Capture the cell that displays the provided text and extract its [X, Y] central coordinate. 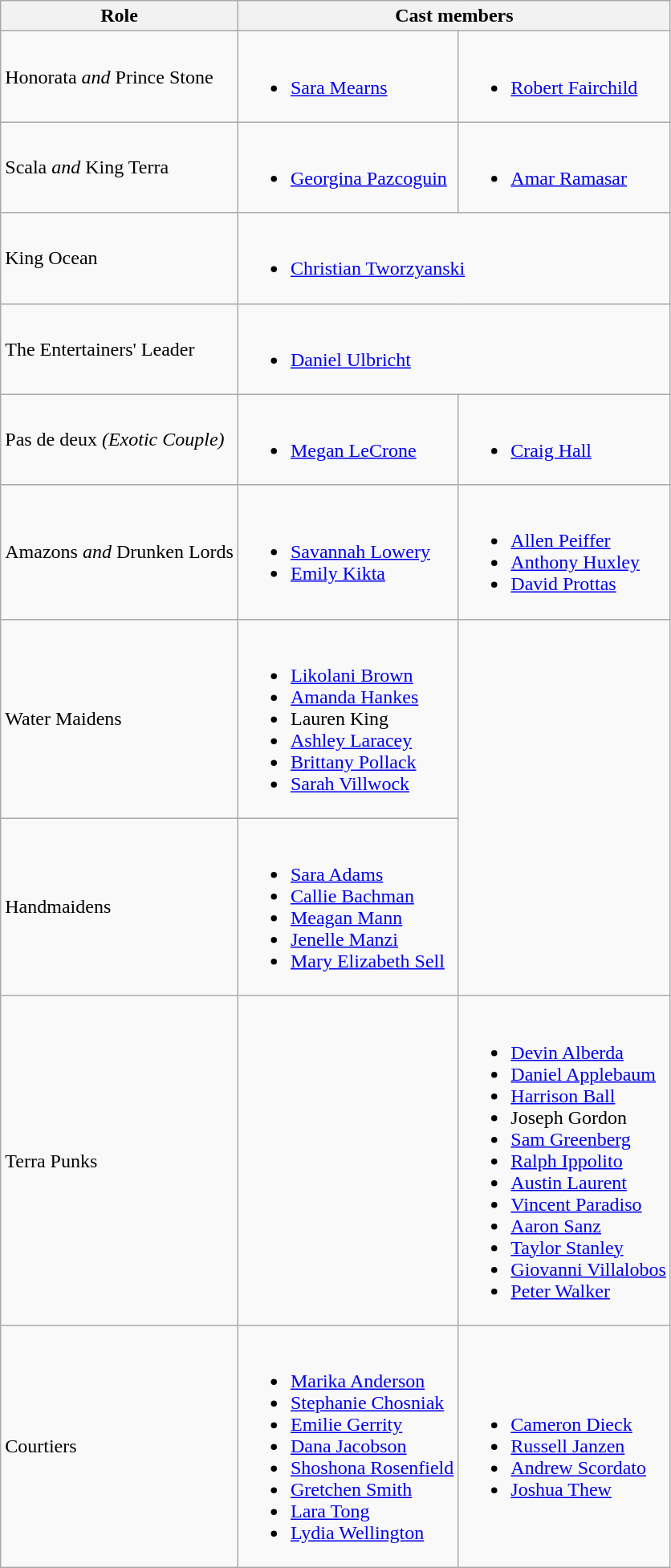
Robert Fairchild [565, 77]
Marika AndersonStephanie ChosniakEmilie GerrityDana JacobsonShoshona RosenfieldGretchen SmithLara TongLydia Wellington [348, 1446]
Savannah LoweryEmily Kikta [348, 552]
Amazons and Drunken Lords [120, 552]
Sara Mearns [348, 77]
Terra Punks [120, 1160]
Handmaidens [120, 907]
The Entertainers' Leader [120, 348]
Role [120, 16]
King Ocean [120, 259]
Water Maidens [120, 719]
Pas de deux (Exotic Couple) [120, 440]
Daniel Ulbricht [454, 348]
Honorata and Prince Stone [120, 77]
Cameron DieckRussell JanzenAndrew ScordatoJoshua Thew [565, 1446]
Courtiers [120, 1446]
Allen PeifferAnthony HuxleyDavid Prottas [565, 552]
Georgina Pazcoguin [348, 167]
Megan LeCrone [348, 440]
Scala and King Terra [120, 167]
Christian Tworzyanski [454, 259]
Sara AdamsCallie BachmanMeagan MannJenelle ManziMary Elizabeth Sell [348, 907]
Likolani BrownAmanda HankesLauren KingAshley LaraceyBrittany PollackSarah Villwock [348, 719]
Amar Ramasar [565, 167]
Craig Hall [565, 440]
Cast members [454, 16]
